Output the [x, y] coordinate of the center of the cell containing the given text.  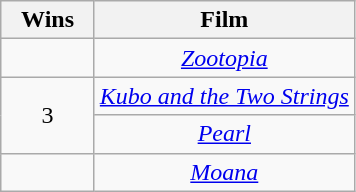
Film [224, 20]
Moana [224, 172]
Pearl [224, 134]
Wins [48, 20]
3 [48, 115]
Kubo and the Two Strings [224, 96]
Zootopia [224, 58]
